Output the (x, y) coordinate of the center of the cell containing the given text.  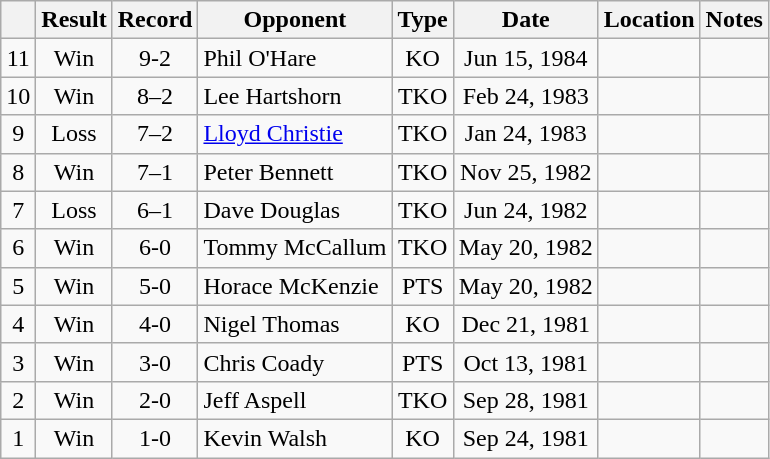
4 (18, 324)
Tommy McCallum (295, 248)
1 (18, 438)
Nigel Thomas (295, 324)
Jun 15, 1984 (526, 58)
11 (18, 58)
1-0 (155, 438)
Horace McKenzie (295, 286)
7–1 (155, 172)
Record (155, 20)
6–1 (155, 210)
10 (18, 96)
9-2 (155, 58)
Location (649, 20)
Dec 21, 1981 (526, 324)
Kevin Walsh (295, 438)
Notes (734, 20)
4-0 (155, 324)
8 (18, 172)
6-0 (155, 248)
Sep 28, 1981 (526, 400)
3-0 (155, 362)
6 (18, 248)
2 (18, 400)
5-0 (155, 286)
Phil O'Hare (295, 58)
Lee Hartshorn (295, 96)
Nov 25, 1982 (526, 172)
2-0 (155, 400)
Lloyd Christie (295, 134)
5 (18, 286)
7–2 (155, 134)
7 (18, 210)
Sep 24, 1981 (526, 438)
Feb 24, 1983 (526, 96)
Opponent (295, 20)
Result (74, 20)
Jun 24, 1982 (526, 210)
Jeff Aspell (295, 400)
Date (526, 20)
Peter Bennett (295, 172)
Jan 24, 1983 (526, 134)
9 (18, 134)
8–2 (155, 96)
Chris Coady (295, 362)
3 (18, 362)
Type (422, 20)
Oct 13, 1981 (526, 362)
Dave Douglas (295, 210)
